Return the (x, y) coordinate for the center point of the cell that contains the specified text.  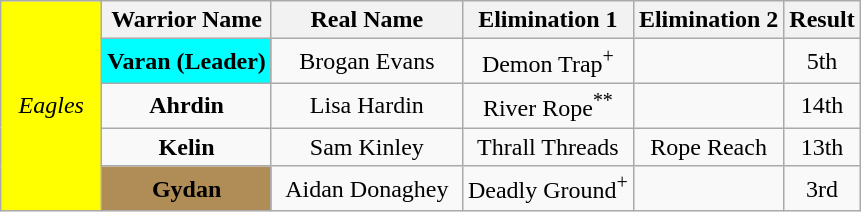
13th (822, 147)
Sam Kinley (366, 147)
Thrall Threads (548, 147)
Lisa Hardin (366, 106)
Rope Reach (708, 147)
Warrior Name (187, 20)
Eagles (52, 106)
Brogan Evans (366, 62)
Real Name (366, 20)
5th (822, 62)
Deadly Ground+ (548, 188)
Aidan Donaghey (366, 188)
Result (822, 20)
Kelin (187, 147)
Gydan (187, 188)
Elimination 1 (548, 20)
Demon Trap+ (548, 62)
River Rope** (548, 106)
Elimination 2 (708, 20)
14th (822, 106)
3rd (822, 188)
Varan (Leader) (187, 62)
Ahrdin (187, 106)
